Capture the cell that displays the provided text and extract its [x, y] central coordinate. 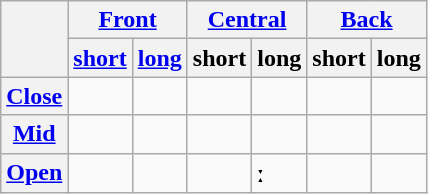
ː [280, 173]
Front [128, 20]
Close [34, 96]
Back [366, 20]
Open [34, 173]
Central [246, 20]
Mid [34, 134]
